Return [X, Y] of the center of cell containing provided text 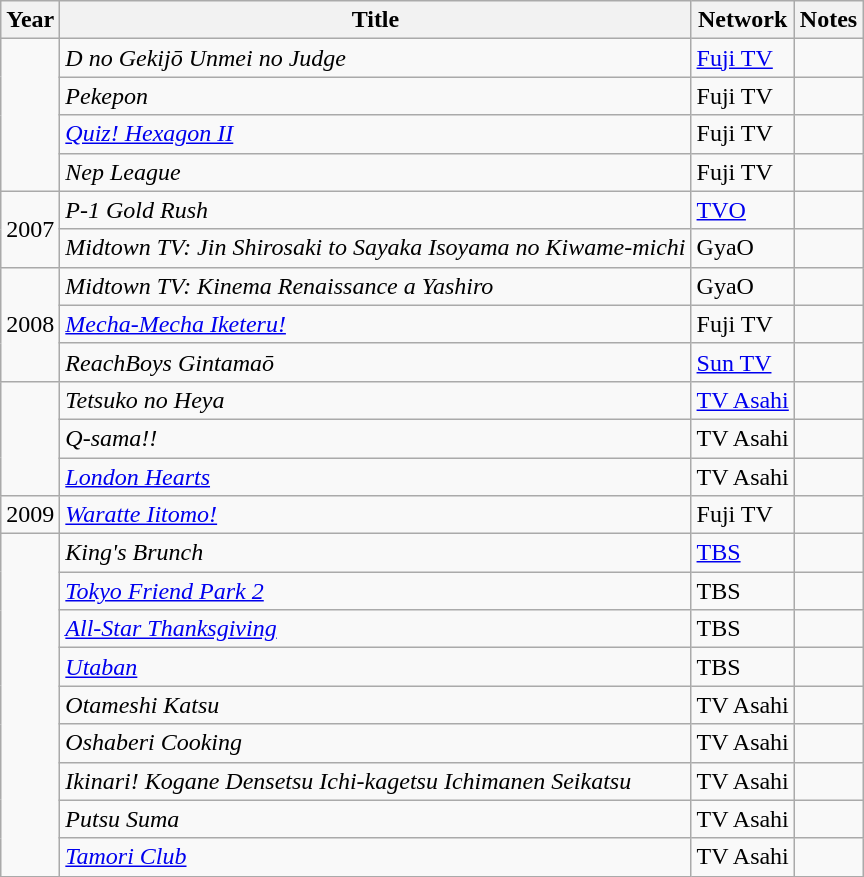
Tetsuko no Heya [376, 400]
Nep League [376, 172]
Notes [828, 20]
Utaban [376, 667]
King's Brunch [376, 553]
Mecha-Mecha Iketeru! [376, 324]
2007 [30, 229]
Ikinari! Kogane Densetsu Ichi-kagetsu Ichimanen Seikatsu [376, 781]
Title [376, 20]
London Hearts [376, 477]
Midtown TV: Kinema Renaissance a Yashiro [376, 286]
TVO [742, 210]
Tamori Club [376, 857]
Q-sama!! [376, 438]
Waratte Iitomo! [376, 515]
2008 [30, 324]
Sun TV [742, 362]
Midtown TV: Jin Shirosaki to Sayaka Isoyama no Kiwame-michi [376, 248]
P-1 Gold Rush [376, 210]
Otameshi Katsu [376, 705]
Oshaberi Cooking [376, 743]
All-Star Thanksgiving [376, 629]
Quiz! Hexagon II [376, 134]
ReachBoys Gintamaō [376, 362]
Tokyo Friend Park 2 [376, 591]
Pekepon [376, 96]
D no Gekijō Unmei no Judge [376, 58]
Network [742, 20]
2009 [30, 515]
Putsu Suma [376, 819]
Year [30, 20]
